Scan for the cell matching the given text and deliver its (x, y) coordinate at center. 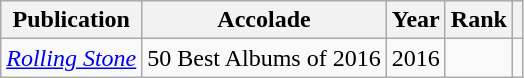
Rolling Stone (72, 58)
Year (416, 20)
Publication (72, 20)
2016 (416, 58)
Accolade (264, 20)
Rank (478, 20)
50 Best Albums of 2016 (264, 58)
